Capture the cell that displays the provided text and extract its (x, y) central coordinate. 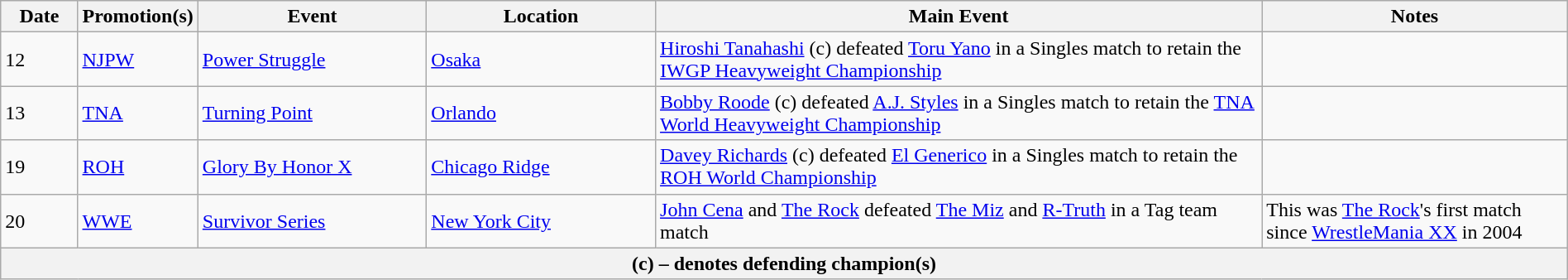
Turning Point (312, 113)
12 (40, 60)
Survivor Series (312, 220)
This was The Rock's first match since WrestleMania XX in 2004 (1415, 220)
NJPW (137, 60)
Notes (1415, 17)
Power Struggle (312, 60)
(c) – denotes defending champion(s) (784, 263)
Location (541, 17)
Promotion(s) (137, 17)
ROH (137, 167)
Hiroshi Tanahashi (c) defeated Toru Yano in a Singles match to retain the IWGP Heavyweight Championship (959, 60)
Event (312, 17)
13 (40, 113)
New York City (541, 220)
Orlando (541, 113)
TNA (137, 113)
Bobby Roode (c) defeated A.J. Styles in a Singles match to retain the TNA World Heavyweight Championship (959, 113)
John Cena and The Rock defeated The Miz and R-Truth in a Tag team match (959, 220)
Date (40, 17)
20 (40, 220)
Glory By Honor X (312, 167)
Chicago Ridge (541, 167)
WWE (137, 220)
19 (40, 167)
Davey Richards (c) defeated El Generico in a Singles match to retain the ROH World Championship (959, 167)
Main Event (959, 17)
Osaka (541, 60)
